Locate the cell with the specified text and output its (X, Y) center coordinate. 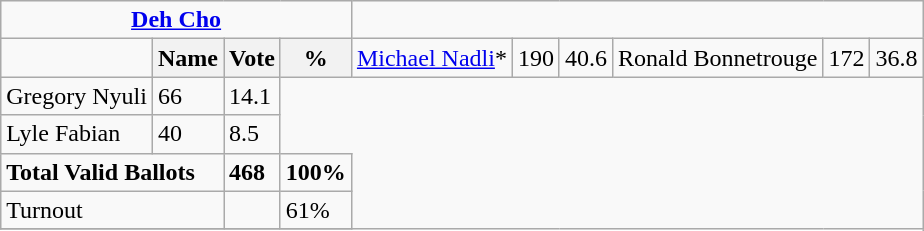
Michael Nadli* (432, 58)
Deh Cho (176, 20)
Gregory Nyuli (77, 96)
Name (188, 58)
Ronald Bonnetrouge (718, 58)
Vote (252, 58)
172 (846, 58)
61% (316, 210)
40 (188, 134)
468 (252, 172)
66 (188, 96)
% (316, 58)
14.1 (252, 96)
8.5 (252, 134)
Total Valid Ballots (112, 172)
36.8 (896, 58)
190 (536, 58)
Lyle Fabian (77, 134)
Turnout (112, 210)
100% (316, 172)
40.6 (586, 58)
